Return [x, y] of the center of cell containing provided text 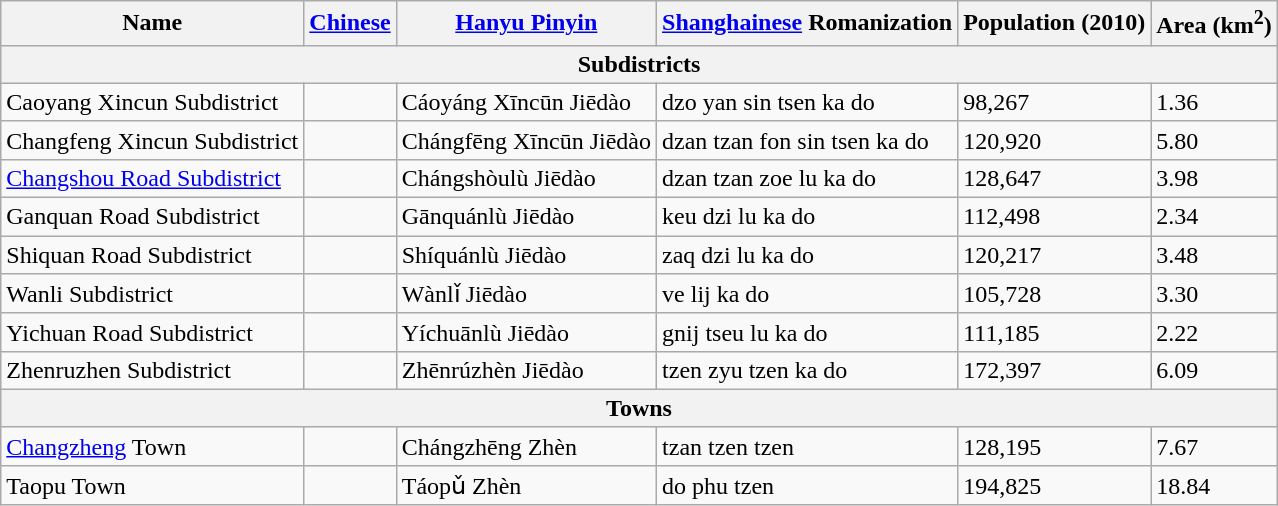
Changshou Road Subdistrict [152, 178]
Ganquan Road Subdistrict [152, 217]
Hanyu Pinyin [526, 24]
gnij tseu lu ka do [808, 332]
dzan tzan zoe lu ka do [808, 178]
18.84 [1214, 485]
172,397 [1054, 370]
Wanli Subdistrict [152, 294]
105,728 [1054, 294]
tzan tzen tzen [808, 446]
111,185 [1054, 332]
Cáoyáng Xīncūn Jiēdào [526, 102]
Wànlǐ Jiēdào [526, 294]
120,217 [1054, 255]
Chángfēng Xīncūn Jiēdào [526, 140]
Area (km2) [1214, 24]
Zhēnrúzhèn Jiēdào [526, 370]
128,647 [1054, 178]
ve lij ka do [808, 294]
112,498 [1054, 217]
2.22 [1214, 332]
Population (2010) [1054, 24]
Gānquánlù Jiēdào [526, 217]
Changfeng Xincun Subdistrict [152, 140]
Chinese [350, 24]
zaq dzi lu ka do [808, 255]
1.36 [1214, 102]
dzo yan sin tsen ka do [808, 102]
Yíchuānlù Jiēdào [526, 332]
98,267 [1054, 102]
120,920 [1054, 140]
5.80 [1214, 140]
Shíquánlù Jiēdào [526, 255]
3.48 [1214, 255]
Yichuan Road Subdistrict [152, 332]
Shanghainese Romanization [808, 24]
194,825 [1054, 485]
Chángshòulù Jiēdào [526, 178]
Subdistricts [640, 64]
Zhenruzhen Subdistrict [152, 370]
Changzheng Town [152, 446]
3.98 [1214, 178]
keu dzi lu ka do [808, 217]
Táopǔ Zhèn [526, 485]
2.34 [1214, 217]
Shiquan Road Subdistrict [152, 255]
Towns [640, 408]
tzen zyu tzen ka do [808, 370]
Chángzhēng Zhèn [526, 446]
dzan tzan fon sin tsen ka do [808, 140]
do phu tzen [808, 485]
128,195 [1054, 446]
Caoyang Xincun Subdistrict [152, 102]
7.67 [1214, 446]
Name [152, 24]
6.09 [1214, 370]
Taopu Town [152, 485]
3.30 [1214, 294]
